Find where the given text appears and provide that cell's center as [x, y] coordinate. 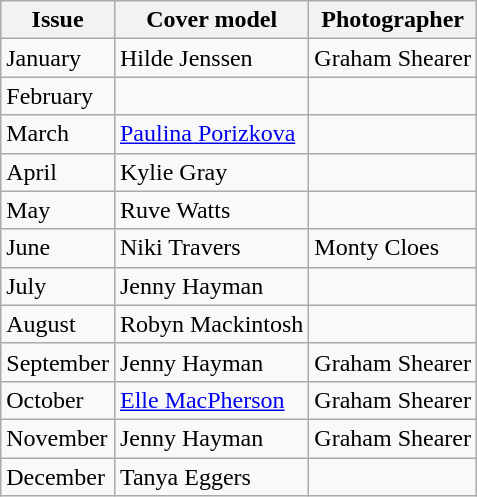
Robyn Mackintosh [211, 324]
Monty Cloes [393, 248]
February [58, 96]
Niki Travers [211, 248]
June [58, 248]
March [58, 134]
October [58, 400]
December [58, 477]
Hilde Jenssen [211, 58]
November [58, 438]
Tanya Eggers [211, 477]
Kylie Gray [211, 172]
Elle MacPherson [211, 400]
September [58, 362]
April [58, 172]
Ruve Watts [211, 210]
May [58, 210]
Issue [58, 20]
July [58, 286]
Photographer [393, 20]
Cover model [211, 20]
Paulina Porizkova [211, 134]
January [58, 58]
August [58, 324]
